Provide the (x, y) coordinate of the cell's center where the given text is located.  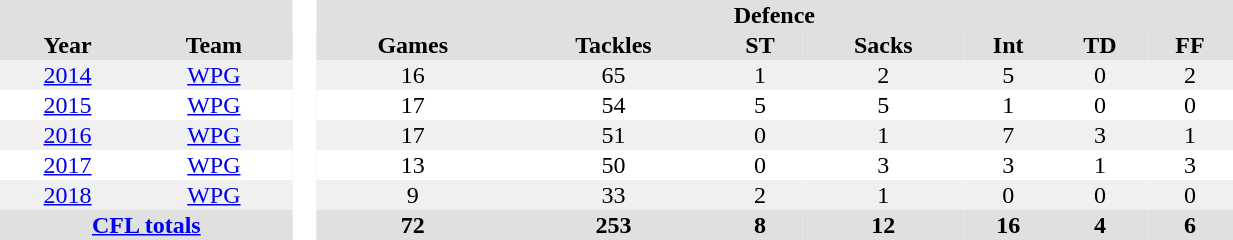
54 (613, 105)
FF (1190, 45)
CFL totals (146, 225)
12 (883, 225)
8 (760, 225)
4 (1100, 225)
65 (613, 75)
72 (412, 225)
2018 (68, 195)
7 (1008, 135)
Int (1008, 45)
Year (68, 45)
ST (760, 45)
33 (613, 195)
TD (1100, 45)
9 (412, 195)
2016 (68, 135)
50 (613, 165)
2017 (68, 165)
13 (412, 165)
2014 (68, 75)
Defence (774, 15)
Team (214, 45)
51 (613, 135)
6 (1190, 225)
Tackles (613, 45)
Sacks (883, 45)
2015 (68, 105)
Games (412, 45)
253 (613, 225)
